Find where the given text appears and provide that cell's center as (x, y) coordinate. 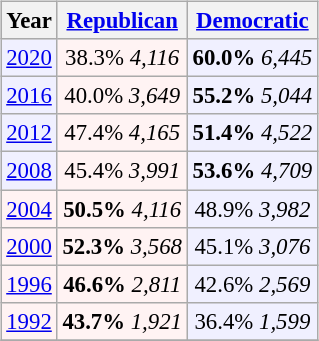
45.4% 3,991 (122, 171)
2004 (29, 209)
60.0% 6,445 (252, 58)
48.9% 3,982 (252, 209)
2000 (29, 246)
55.2% 5,044 (252, 96)
52.3% 3,568 (122, 246)
2008 (29, 171)
36.4% 1,599 (252, 321)
42.6% 2,569 (252, 284)
45.1% 3,076 (252, 246)
47.4% 4,165 (122, 133)
Republican (122, 21)
50.5% 4,116 (122, 209)
43.7% 1,921 (122, 321)
53.6% 4,709 (252, 171)
Year (29, 21)
2012 (29, 133)
Democratic (252, 21)
2016 (29, 96)
1996 (29, 284)
2020 (29, 58)
40.0% 3,649 (122, 96)
51.4% 4,522 (252, 133)
1992 (29, 321)
38.3% 4,116 (122, 58)
46.6% 2,811 (122, 284)
